Output the (X, Y) coordinate of the center of the cell containing the given text.  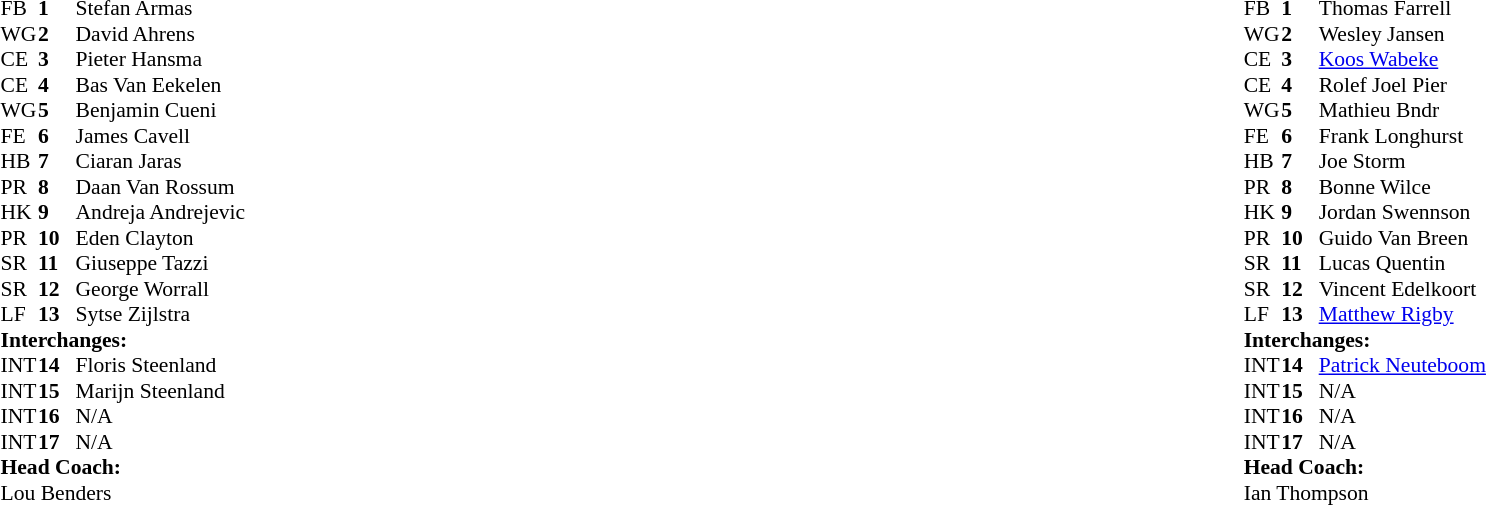
Patrick Neuteboom (1402, 365)
Jordan Swennson (1402, 213)
Matthew Rigby (1402, 315)
Joe Storm (1402, 161)
Ciaran Jaras (161, 161)
James Cavell (161, 136)
Guido Van Breen (1402, 238)
Wesley Jansen (1402, 34)
David Ahrens (161, 34)
Floris Steenland (161, 365)
Mathieu Bndr (1402, 111)
George Worrall (161, 289)
Frank Longhurst (1402, 136)
Koos Wabeke (1402, 59)
Andreja Andrejevic (161, 213)
Marijn Steenland (161, 391)
Bonne Wilce (1402, 187)
Giuseppe Tazzi (161, 263)
Pieter Hansma (161, 59)
Rolef Joel Pier (1402, 85)
Daan Van Rossum (161, 187)
Eden Clayton (161, 238)
Vincent Edelkoort (1402, 289)
Lucas Quentin (1402, 263)
Benjamin Cueni (161, 111)
Sytse Zijlstra (161, 315)
Bas Van Eekelen (161, 85)
